Return the (X, Y) coordinate for the center point of the cell that contains the specified text.  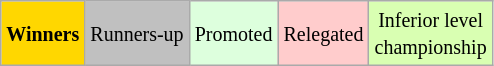
Runners-up (137, 34)
Relegated (324, 34)
Winners (43, 34)
Inferior levelchampionship (430, 34)
Promoted (234, 34)
